Return the [X, Y] coordinate for the center point of the cell that contains the specified text.  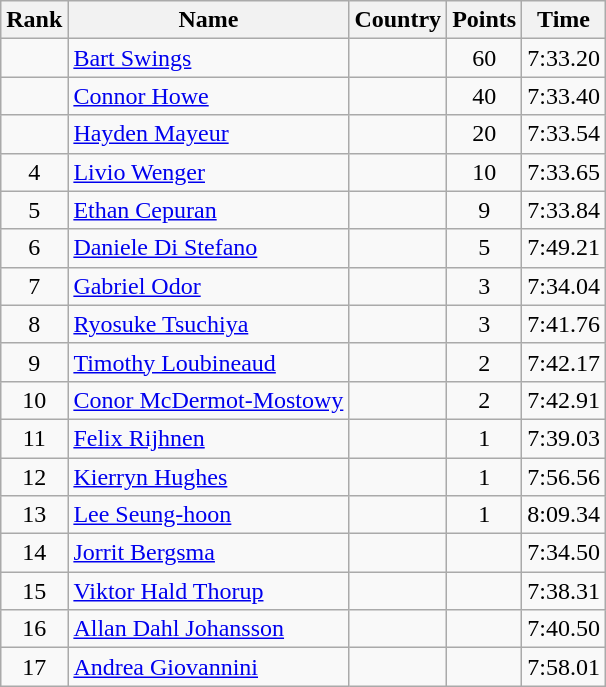
Gabriel Odor [208, 286]
7:42.91 [564, 400]
7:41.76 [564, 324]
40 [484, 96]
8 [34, 324]
Jorrit Bergsma [208, 553]
Kierryn Hughes [208, 477]
7:40.50 [564, 629]
14 [34, 553]
6 [34, 248]
Viktor Hald Thorup [208, 591]
15 [34, 591]
Bart Swings [208, 58]
4 [34, 172]
12 [34, 477]
Connor Howe [208, 96]
Lee Seung-hoon [208, 515]
16 [34, 629]
7:58.01 [564, 667]
20 [484, 134]
7:49.21 [564, 248]
11 [34, 438]
7:42.17 [564, 362]
Daniele Di Stefano [208, 248]
Ryosuke Tsuchiya [208, 324]
Country [398, 20]
7:33.84 [564, 210]
7:33.40 [564, 96]
Rank [34, 20]
Ethan Cepuran [208, 210]
Points [484, 20]
7:33.54 [564, 134]
7:39.03 [564, 438]
7:34.50 [564, 553]
7:38.31 [564, 591]
8:09.34 [564, 515]
60 [484, 58]
Allan Dahl Johansson [208, 629]
13 [34, 515]
Andrea Giovannini [208, 667]
7:33.65 [564, 172]
7:56.56 [564, 477]
7:33.20 [564, 58]
Name [208, 20]
Hayden Mayeur [208, 134]
Felix Rijhnen [208, 438]
Timothy Loubineaud [208, 362]
17 [34, 667]
7:34.04 [564, 286]
7 [34, 286]
Time [564, 20]
Conor McDermot-Mostowy [208, 400]
Livio Wenger [208, 172]
